For the text-containing cell, return its midpoint in (x, y) coordinate format. 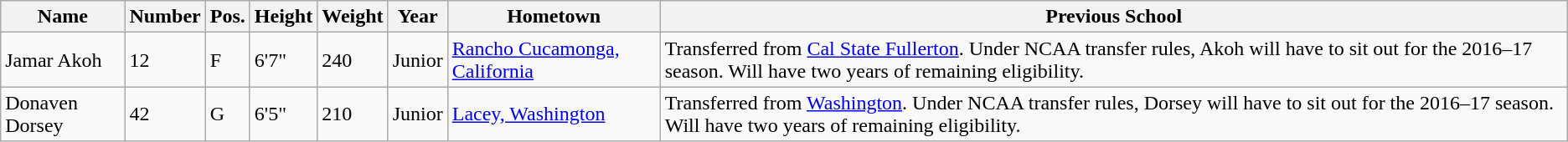
Hometown (554, 17)
12 (165, 60)
Jamar Akoh (63, 60)
Number (165, 17)
42 (165, 114)
240 (353, 60)
Year (417, 17)
Pos. (228, 17)
F (228, 60)
210 (353, 114)
6'5" (283, 114)
Weight (353, 17)
Previous School (1114, 17)
Height (283, 17)
Name (63, 17)
6'7" (283, 60)
Lacey, Washington (554, 114)
G (228, 114)
Donaven Dorsey (63, 114)
Rancho Cucamonga, California (554, 60)
